Search for the cell housing the specified text and yield its (X, Y) center coordinate. 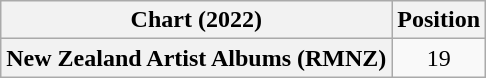
Position (439, 20)
Chart (2022) (196, 20)
19 (439, 58)
New Zealand Artist Albums (RMNZ) (196, 58)
